Return the (X, Y) coordinate for the center point of the cell that contains the specified text.  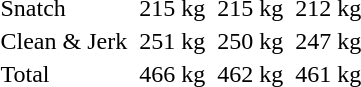
251 kg (172, 41)
250 kg (250, 41)
